Return [x, y] of the center of cell containing provided text 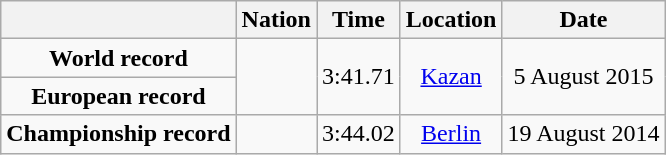
Nation [276, 20]
3:41.71 [358, 77]
World record [118, 58]
Date [584, 20]
3:44.02 [358, 134]
19 August 2014 [584, 134]
Berlin [451, 134]
Time [358, 20]
Championship record [118, 134]
Kazan [451, 77]
Location [451, 20]
European record [118, 96]
5 August 2015 [584, 77]
